Return [X, Y] of the center of cell containing provided text 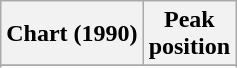
Peakposition [189, 34]
Chart (1990) [72, 34]
